Pinpoint the cell where the given text exists, returning its (X, Y) midpoint coordinate. 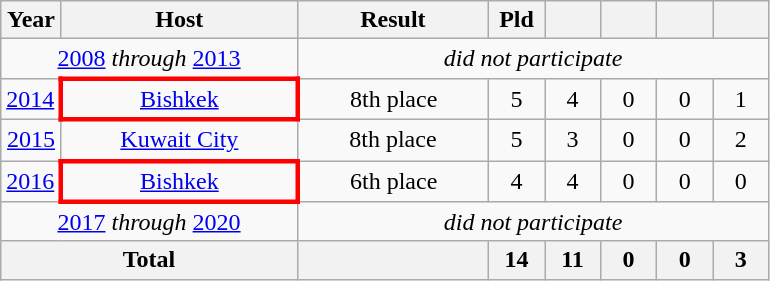
2016 (32, 180)
2014 (32, 98)
11 (572, 260)
6th place (392, 180)
14 (516, 260)
Result (392, 20)
2008 through 2013 (150, 59)
2 (741, 140)
Kuwait City (179, 140)
2015 (32, 140)
Total (150, 260)
2017 through 2020 (150, 222)
Year (32, 20)
Host (179, 20)
Pld (516, 20)
1 (741, 98)
